Search for the cell housing the specified text and yield its (X, Y) center coordinate. 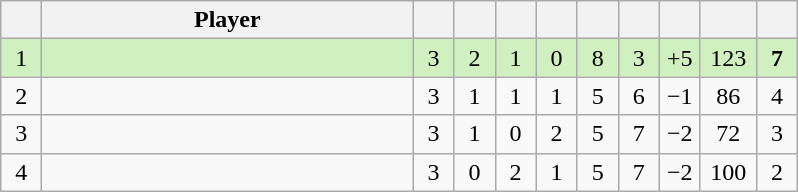
Player (228, 20)
72 (728, 134)
−1 (680, 96)
86 (728, 96)
8 (598, 58)
100 (728, 172)
6 (638, 96)
+5 (680, 58)
123 (728, 58)
